Output the (X, Y) coordinate of the center of the cell containing the given text.  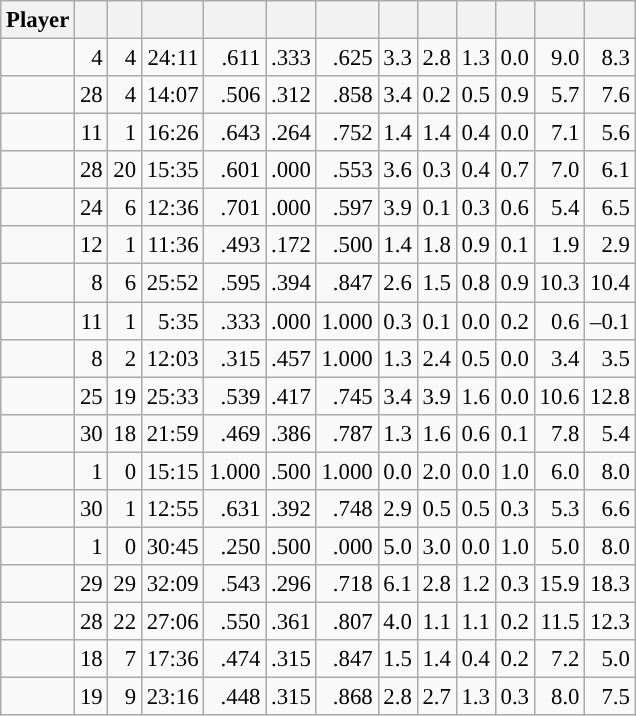
5.7 (559, 95)
7.6 (610, 95)
5.6 (610, 133)
6.0 (559, 471)
.643 (235, 133)
1.9 (559, 245)
.543 (235, 584)
12:36 (172, 208)
2.0 (436, 471)
.745 (347, 396)
15.9 (559, 584)
14:07 (172, 95)
24:11 (172, 58)
8.3 (610, 58)
12 (92, 245)
.868 (347, 697)
30:45 (172, 546)
Player (38, 20)
.787 (347, 433)
6.5 (610, 208)
.701 (235, 208)
.296 (291, 584)
25 (92, 396)
.539 (235, 396)
5.3 (559, 509)
.448 (235, 697)
9.0 (559, 58)
.625 (347, 58)
7.1 (559, 133)
.752 (347, 133)
–0.1 (610, 321)
10.3 (559, 283)
7.5 (610, 697)
.550 (235, 621)
27:06 (172, 621)
.250 (235, 546)
1.8 (436, 245)
18.3 (610, 584)
.469 (235, 433)
.595 (235, 283)
.807 (347, 621)
0.7 (514, 170)
.417 (291, 396)
22 (124, 621)
2.7 (436, 697)
21:59 (172, 433)
32:09 (172, 584)
15:35 (172, 170)
2.6 (398, 283)
3.0 (436, 546)
.506 (235, 95)
.386 (291, 433)
.553 (347, 170)
17:36 (172, 659)
11.5 (559, 621)
1.2 (476, 584)
7 (124, 659)
.457 (291, 358)
9 (124, 697)
.718 (347, 584)
10.6 (559, 396)
3.3 (398, 58)
4.0 (398, 621)
12.8 (610, 396)
2.4 (436, 358)
.361 (291, 621)
12.3 (610, 621)
24 (92, 208)
16:26 (172, 133)
12:03 (172, 358)
25:52 (172, 283)
0.8 (476, 283)
.597 (347, 208)
.312 (291, 95)
25:33 (172, 396)
11:36 (172, 245)
.611 (235, 58)
3.6 (398, 170)
10.4 (610, 283)
5:35 (172, 321)
15:15 (172, 471)
.394 (291, 283)
.172 (291, 245)
7.8 (559, 433)
.474 (235, 659)
2 (124, 358)
.858 (347, 95)
.601 (235, 170)
.392 (291, 509)
.631 (235, 509)
12:55 (172, 509)
7.2 (559, 659)
.264 (291, 133)
.493 (235, 245)
3.5 (610, 358)
23:16 (172, 697)
.748 (347, 509)
6.6 (610, 509)
20 (124, 170)
7.0 (559, 170)
